Identify which cell holds the provided text, then report its [x, y] central coordinate. 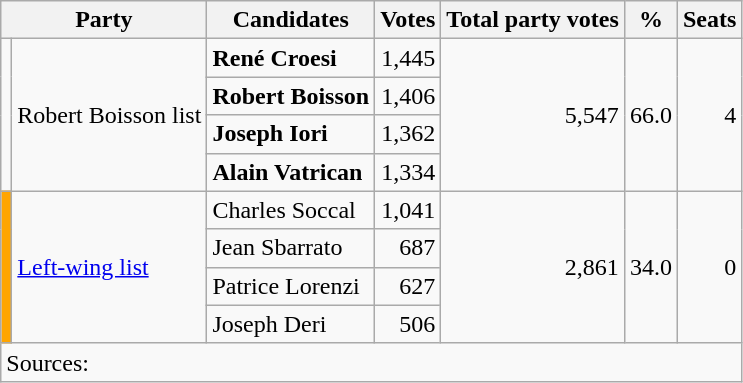
0 [709, 267]
René Croesi [291, 58]
Left-wing list [110, 267]
Jean Sbarrato [291, 248]
Candidates [291, 20]
Patrice Lorenzi [291, 286]
Joseph Deri [291, 324]
687 [408, 248]
Sources: [372, 362]
% [650, 20]
1,445 [408, 58]
2,861 [533, 267]
Alain Vatrican [291, 172]
5,547 [533, 115]
1,406 [408, 96]
Joseph Iori [291, 134]
66.0 [650, 115]
Robert Boisson list [110, 115]
Party [104, 20]
1,334 [408, 172]
506 [408, 324]
Charles Soccal [291, 210]
Votes [408, 20]
Seats [709, 20]
1,362 [408, 134]
1,041 [408, 210]
34.0 [650, 267]
627 [408, 286]
4 [709, 115]
Total party votes [533, 20]
Robert Boisson [291, 96]
